Pinpoint the cell where the given text exists, returning its [X, Y] midpoint coordinate. 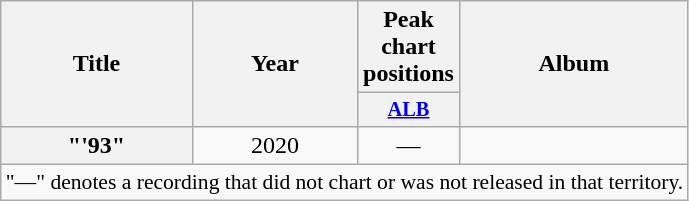
"—" denotes a recording that did not chart or was not released in that territory. [345, 183]
Album [574, 64]
"'93" [96, 145]
— [409, 145]
Peak chart positions [409, 47]
Title [96, 64]
2020 [274, 145]
ALB [409, 110]
Year [274, 64]
